Extract the (x, y) coordinate from the center of the cell holding the provided text.  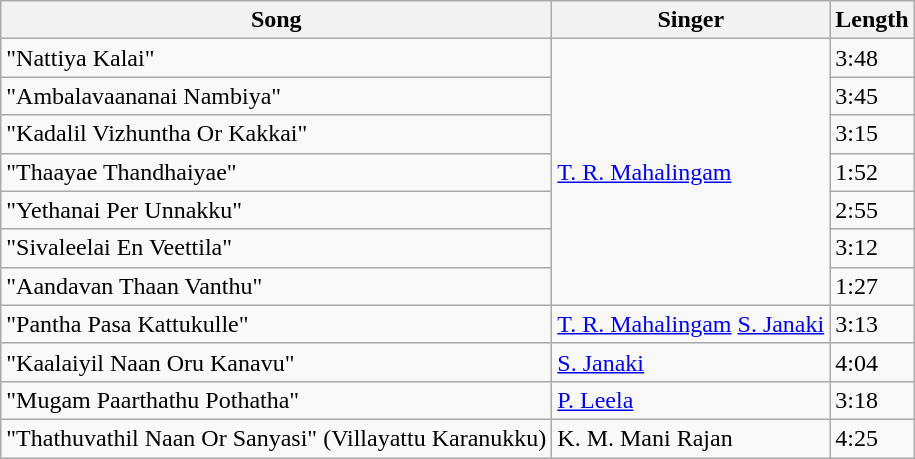
4:04 (872, 362)
"Mugam Paarthathu Pothatha" (276, 400)
2:55 (872, 210)
3:13 (872, 324)
1:52 (872, 172)
Singer (691, 20)
K. M. Mani Rajan (691, 438)
"Thaayae Thandhaiyae" (276, 172)
"Kaalaiyil Naan Oru Kanavu" (276, 362)
S. Janaki (691, 362)
3:18 (872, 400)
"Nattiya Kalai" (276, 58)
4:25 (872, 438)
3:12 (872, 248)
"Sivaleelai En Veettila" (276, 248)
3:15 (872, 134)
1:27 (872, 286)
T. R. Mahalingam S. Janaki (691, 324)
"Ambalavaananai Nambiya" (276, 96)
"Thathuvathil Naan Or Sanyasi" (Villayattu Karanukku) (276, 438)
P. Leela (691, 400)
"Pantha Pasa Kattukulle" (276, 324)
Song (276, 20)
T. R. Mahalingam (691, 172)
3:48 (872, 58)
"Aandavan Thaan Vanthu" (276, 286)
3:45 (872, 96)
"Yethanai Per Unnakku" (276, 210)
"Kadalil Vizhuntha Or Kakkai" (276, 134)
Length (872, 20)
